Output the (X, Y) coordinate of the center of the cell containing the given text.  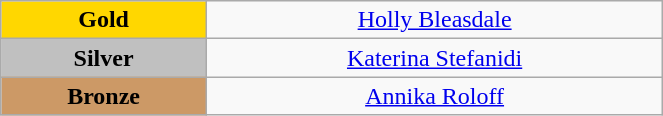
Silver (104, 58)
Katerina Stefanidi (434, 58)
Bronze (104, 96)
Holly Bleasdale (434, 20)
Annika Roloff (434, 96)
Gold (104, 20)
